Return the (x, y) coordinate for the center point of the cell that contains the specified text.  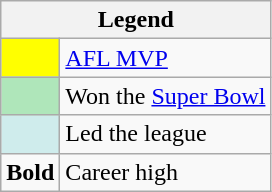
Won the Super Bowl (166, 96)
Career high (166, 172)
Legend (136, 20)
AFL MVP (166, 58)
Bold (30, 172)
Led the league (166, 134)
